For the text-containing cell, return its midpoint in (X, Y) coordinate format. 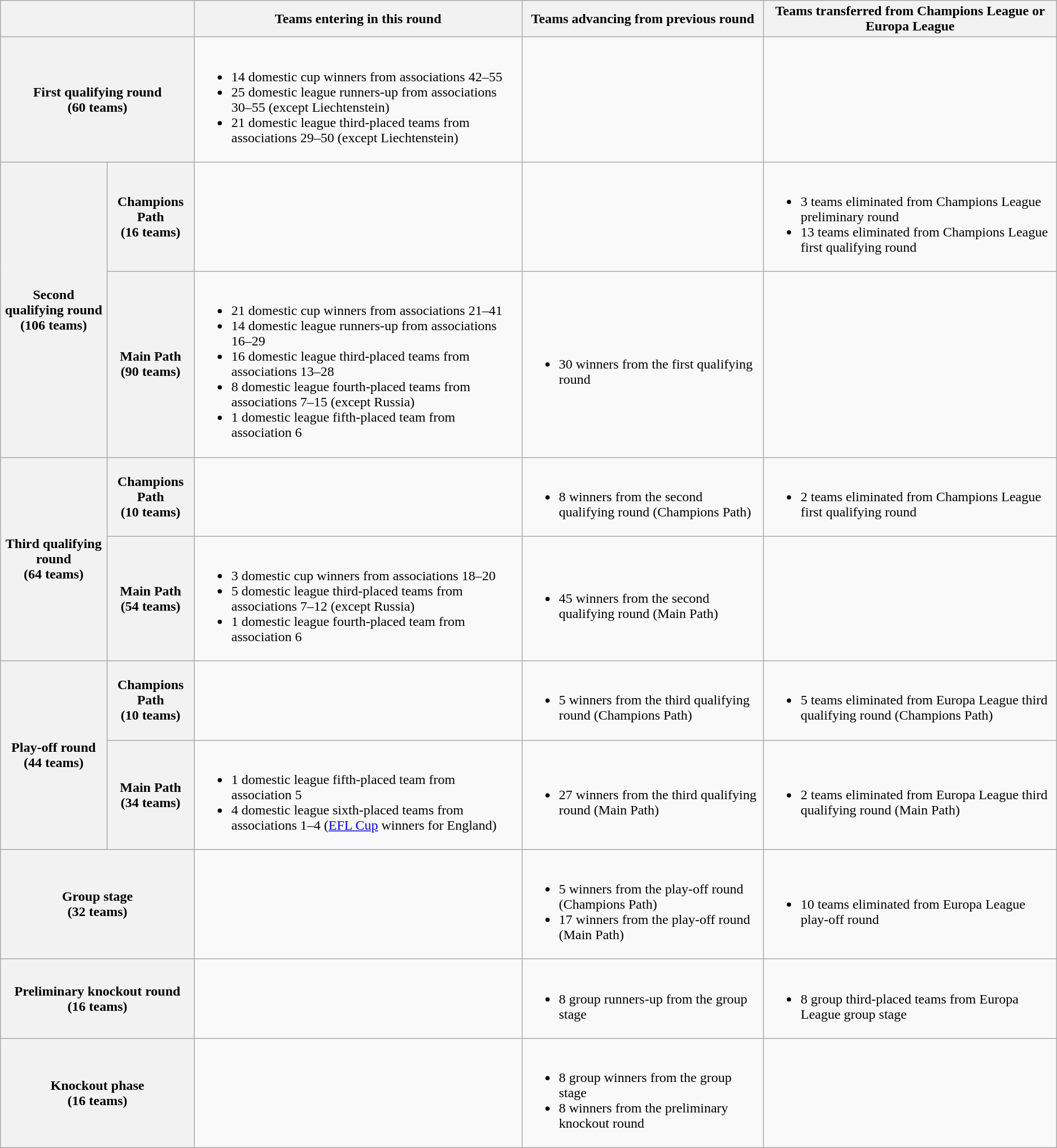
Group stage(32 teams) (97, 904)
3 teams eliminated from Champions League preliminary round13 teams eliminated from Champions League first qualifying round (910, 217)
Third qualifying round(64 teams) (54, 559)
5 winners from the play-off round (Champions Path)17 winners from the play-off round (Main Path) (643, 904)
Teams transferred from Champions League or Europa League (910, 19)
8 group runners-up from the group stage (643, 998)
First qualifying round(60 teams) (97, 99)
30 winners from the first qualifying round (643, 365)
2 teams eliminated from Champions League first qualifying round (910, 497)
8 group winners from the group stage8 winners from the preliminary knockout round (643, 1093)
27 winners from the third qualifying round (Main Path) (643, 795)
Preliminary knockout round(16 teams) (97, 998)
1 domestic league fifth-placed team from association 54 domestic league sixth-placed teams from associations 1–4 (EFL Cup winners for England) (358, 795)
45 winners from the second qualifying round (Main Path) (643, 598)
5 winners from the third qualifying round (Champions Path) (643, 700)
Play-off round(44 teams) (54, 755)
Teams entering in this round (358, 19)
10 teams eliminated from Europa League play-off round (910, 904)
Knockout phase(16 teams) (97, 1093)
Teams advancing from previous round (643, 19)
8 group third-placed teams from Europa League group stage (910, 998)
Main Path(54 teams) (150, 598)
8 winners from the second qualifying round (Champions Path) (643, 497)
Second qualifying round(106 teams) (54, 309)
Champions Path(16 teams) (150, 217)
5 teams eliminated from Europa League third qualifying round (Champions Path) (910, 700)
Main Path(34 teams) (150, 795)
2 teams eliminated from Europa League third qualifying round (Main Path) (910, 795)
Main Path(90 teams) (150, 365)
